Locate the cell with the specified text and output its (X, Y) center coordinate. 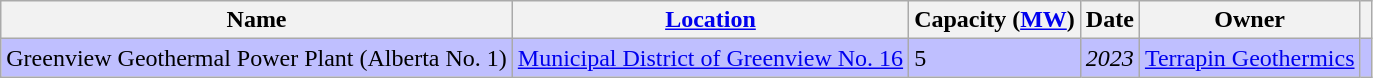
Terrapin Geothermics (1250, 58)
Name (257, 20)
Owner (1250, 20)
Date (1110, 20)
2023 (1110, 58)
Location (710, 20)
Capacity (MW) (995, 20)
Greenview Geothermal Power Plant (Alberta No. 1) (257, 58)
5 (995, 58)
Municipal District of Greenview No. 16 (710, 58)
